Pinpoint the cell where the given text exists, returning its (x, y) midpoint coordinate. 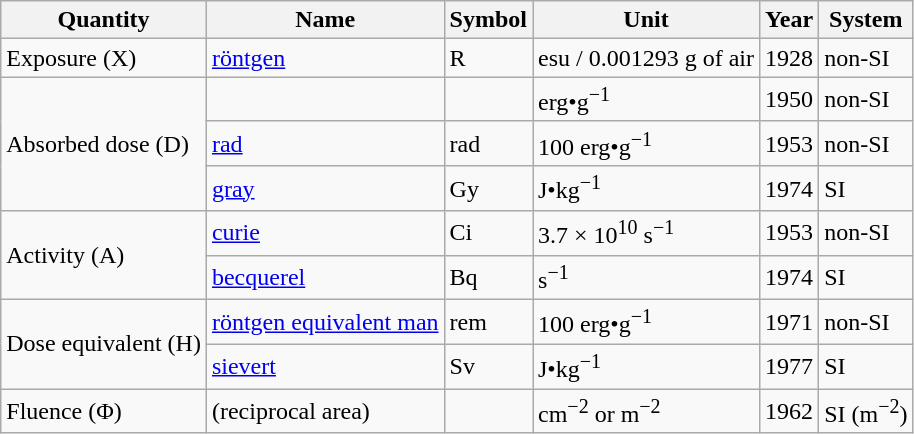
sievert (325, 366)
Gy (488, 188)
Dose equivalent (H) (104, 344)
1971 (790, 322)
esu / 0.001293 g of air (646, 58)
3.7 × 1010 s−1 (646, 234)
Symbol (488, 20)
1928 (790, 58)
Activity (A) (104, 256)
erg•g−1 (646, 100)
becquerel (325, 278)
s−1 (646, 278)
System (866, 20)
Ci (488, 234)
Name (325, 20)
(reciprocal area) (325, 412)
Sv (488, 366)
1977 (790, 366)
Year (790, 20)
1950 (790, 100)
curie (325, 234)
cm−2 or m−2 (646, 412)
rem (488, 322)
Absorbed dose (D) (104, 144)
röntgen equivalent man (325, 322)
SI (m−2) (866, 412)
Exposure (X) (104, 58)
Bq (488, 278)
1962 (790, 412)
Quantity (104, 20)
gray (325, 188)
Fluence (Φ) (104, 412)
R (488, 58)
Unit (646, 20)
röntgen (325, 58)
